Locate the cell with the specified text and output its (x, y) center coordinate. 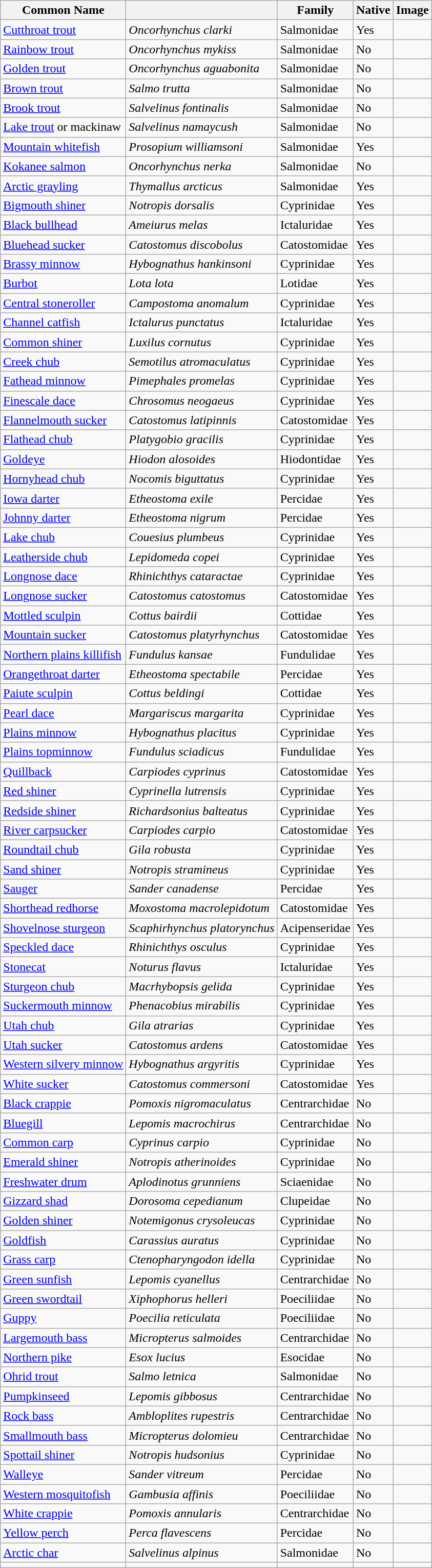
Oncorhynchus aguabonita (202, 69)
Goldeye (64, 459)
Pearl dace (64, 713)
Sciaenidae (315, 1181)
Sturgeon chub (64, 986)
Image (412, 10)
Hybognathus argyritis (202, 1064)
Lepomis gibbosus (202, 1396)
Etheostoma exile (202, 498)
Suckermouth minnow (64, 1006)
Red shiner (64, 791)
Hiodontidae (315, 459)
Oncorhynchus nerka (202, 166)
Mottled sculpin (64, 616)
Western silvery minnow (64, 1064)
Golden shiner (64, 1221)
Lota lota (202, 284)
Guppy (64, 1318)
Plains minnow (64, 732)
Green swordtail (64, 1299)
Aplodinotus grunniens (202, 1181)
Lake trout or mackinaw (64, 127)
Common carp (64, 1142)
Dorosoma cepedianum (202, 1201)
Catostomus discobolus (202, 245)
Pumpkinseed (64, 1396)
Kokanee salmon (64, 166)
Oncorhynchus mykiss (202, 49)
Green sunfish (64, 1279)
Northern pike (64, 1357)
Semotilus atromaculatus (202, 362)
Bluehead sucker (64, 245)
Goldfish (64, 1240)
Finescale dace (64, 401)
Brown trout (64, 88)
Rhinichthys cataractae (202, 577)
Fathead minnow (64, 381)
Etheostoma nigrum (202, 518)
Western mosquitofish (64, 1494)
Sander vitreum (202, 1474)
Lepomis cyanellus (202, 1279)
Thymallus arcticus (202, 186)
Channel catfish (64, 323)
Mountain sucker (64, 635)
Hornyhead chub (64, 479)
Rhinichthys osculus (202, 947)
Salmo trutta (202, 88)
Micropterus salmoides (202, 1338)
Notropis atherinoides (202, 1162)
Pimephales promelas (202, 381)
Family (315, 10)
Carpiodes carpio (202, 830)
Smallmouth bass (64, 1435)
Luxilus cornutus (202, 342)
Macrhybopsis gelida (202, 986)
Fundulus sciadicus (202, 752)
Native (373, 10)
Oncorhynchus clarki (202, 30)
Sander canadense (202, 889)
Margariscus margarita (202, 713)
Paiute sculpin (64, 693)
Spottail shiner (64, 1455)
Orangethroat darter (64, 674)
Micropterus dolomieu (202, 1435)
Rainbow trout (64, 49)
Perca flavescens (202, 1533)
Arctic char (64, 1553)
River carpsucker (64, 830)
Utah chub (64, 1025)
Nocomis biguttatus (202, 479)
Freshwater drum (64, 1181)
Lepidomeda copei (202, 557)
Platygobio gracilis (202, 440)
Etheostoma spectabile (202, 674)
Hybognathus placitus (202, 732)
Esox lucius (202, 1357)
Quillback (64, 771)
Salvelinus fontinalis (202, 108)
Black bullhead (64, 225)
Gila atrarias (202, 1025)
Carpiodes cyprinus (202, 771)
Esocidae (315, 1357)
Gambusia affinis (202, 1494)
Phenacobius mirabilis (202, 1006)
Flathead chub (64, 440)
Leatherside chub (64, 557)
Gizzard shad (64, 1201)
Roundtail chub (64, 849)
Longnose dace (64, 577)
Golden trout (64, 69)
Redside shiner (64, 810)
Salvelinus namaycush (202, 127)
Pomoxis annularis (202, 1514)
Arctic grayling (64, 186)
Walleye (64, 1474)
Clupeidae (315, 1201)
Moxostoma macrolepidotum (202, 908)
Xiphophorus helleri (202, 1299)
Sauger (64, 889)
Johnny darter (64, 518)
Speckled dace (64, 947)
Ohrid trout (64, 1377)
Mountain whitefish (64, 147)
Gila robusta (202, 849)
Couesius plumbeus (202, 537)
Burbot (64, 284)
Common Name (64, 10)
Cottus beldingi (202, 693)
Plains topminnow (64, 752)
Bigmouth shiner (64, 205)
Notropis hudsonius (202, 1455)
Yellow perch (64, 1533)
Catostomus commersoni (202, 1084)
Salvelinus alpinus (202, 1553)
Salmo letnica (202, 1377)
Shovelnose sturgeon (64, 928)
Shorthead redhorse (64, 908)
Notemigonus crysoleucas (202, 1221)
Common shiner (64, 342)
Hybognathus hankinsoni (202, 264)
Fundulus kansae (202, 654)
Campostoma anomalum (202, 303)
Stonecat (64, 967)
Flannelmouth sucker (64, 420)
Ambloplites rupestris (202, 1416)
Ictalurus punctatus (202, 323)
Grass carp (64, 1260)
Ctenopharyngodon idella (202, 1260)
Poecilia reticulata (202, 1318)
Notropis stramineus (202, 869)
Catostomus ardens (202, 1045)
Cyprinella lutrensis (202, 791)
Rock bass (64, 1416)
Notropis dorsalis (202, 205)
Black crappie (64, 1103)
Hiodon alosoides (202, 459)
Chrosomus neogaeus (202, 401)
Lepomis macrochirus (202, 1123)
White crappie (64, 1514)
Brook trout (64, 108)
Ameiurus melas (202, 225)
Catostomus catostomus (202, 596)
Northern plains killifish (64, 654)
Bluegill (64, 1123)
Richardsonius balteatus (202, 810)
Scaphirhynchus platorynchus (202, 928)
Longnose sucker (64, 596)
Catostomus latipinnis (202, 420)
Cottus bairdii (202, 616)
Iowa darter (64, 498)
Noturus flavus (202, 967)
Lake chub (64, 537)
Cutthroat trout (64, 30)
Utah sucker (64, 1045)
Lotidae (315, 284)
Pomoxis nigromaculatus (202, 1103)
White sucker (64, 1084)
Cyprinus carpio (202, 1142)
Prosopium williamsoni (202, 147)
Emerald shiner (64, 1162)
Largemouth bass (64, 1338)
Sand shiner (64, 869)
Acipenseridae (315, 928)
Brassy minnow (64, 264)
Central stoneroller (64, 303)
Creek chub (64, 362)
Carassius auratus (202, 1240)
Catostomus platyrhynchus (202, 635)
